Capture the cell that displays the provided text and extract its (x, y) central coordinate. 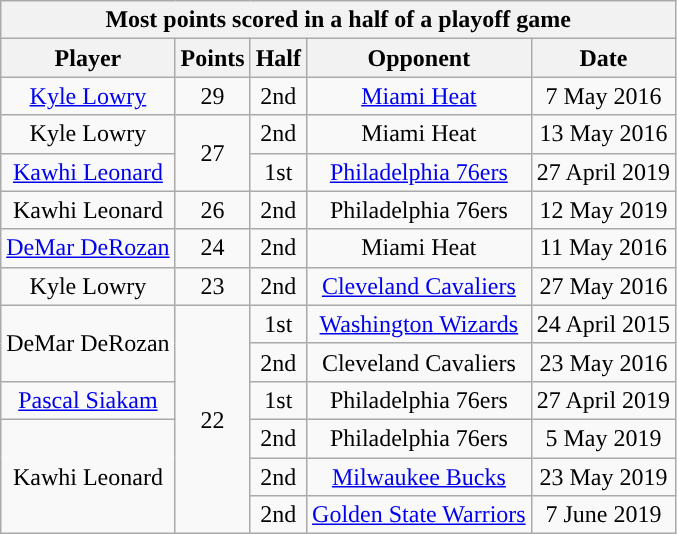
7 May 2016 (603, 96)
Washington Wizards (420, 324)
7 June 2019 (603, 515)
29 (212, 96)
Most points scored in a half of a playoff game (338, 20)
12 May 2019 (603, 210)
24 April 2015 (603, 324)
Half (278, 58)
23 May 2016 (603, 362)
27 (212, 153)
Player (88, 58)
13 May 2016 (603, 134)
23 May 2019 (603, 477)
Milwaukee Bucks (420, 477)
26 (212, 210)
Date (603, 58)
24 (212, 248)
Points (212, 58)
23 (212, 286)
11 May 2016 (603, 248)
22 (212, 419)
5 May 2019 (603, 438)
27 May 2016 (603, 286)
Opponent (420, 58)
Golden State Warriors (420, 515)
Pascal Siakam (88, 400)
